Identify which cell holds the provided text, then report its (x, y) central coordinate. 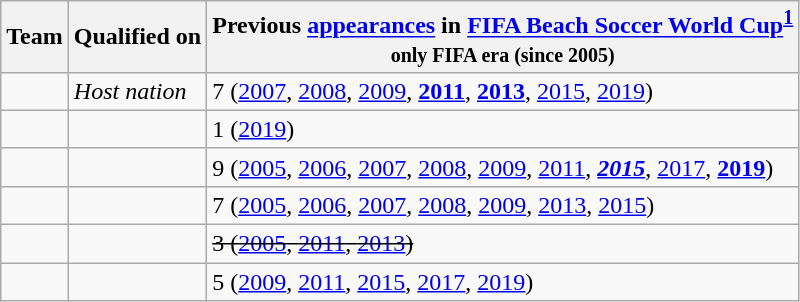
7 (2005, 2006, 2007, 2008, 2009, 2013, 2015) (503, 205)
5 (2009, 2011, 2015, 2017, 2019) (503, 282)
1 (2019) (503, 129)
9 (2005, 2006, 2007, 2008, 2009, 2011, 2015, 2017, 2019) (503, 167)
Qualified on (137, 37)
Team (35, 37)
7 (2007, 2008, 2009, 2011, 2013, 2015, 2019) (503, 91)
Previous appearances in FIFA Beach Soccer World Cup1only FIFA era (since 2005) (503, 37)
3 (2005, 2011, 2013) (503, 244)
Host nation (137, 91)
